Search for the cell housing the specified text and yield its (x, y) center coordinate. 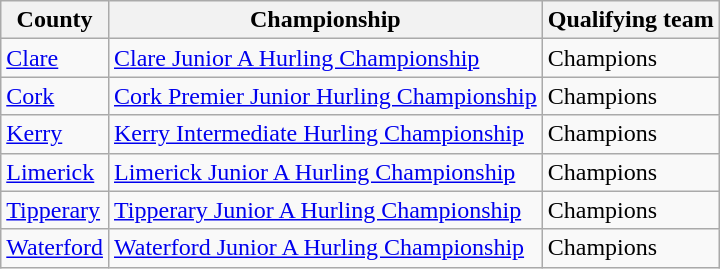
Tipperary Junior A Hurling Championship (325, 210)
Kerry (55, 134)
Waterford Junior A Hurling Championship (325, 248)
Cork (55, 96)
Championship (325, 20)
Limerick (55, 172)
Tipperary (55, 210)
Limerick Junior A Hurling Championship (325, 172)
Cork Premier Junior Hurling Championship (325, 96)
Clare (55, 58)
Clare Junior A Hurling Championship (325, 58)
Waterford (55, 248)
Qualifying team (630, 20)
Kerry Intermediate Hurling Championship (325, 134)
County (55, 20)
